For the text-containing cell, return its midpoint in [x, y] coordinate format. 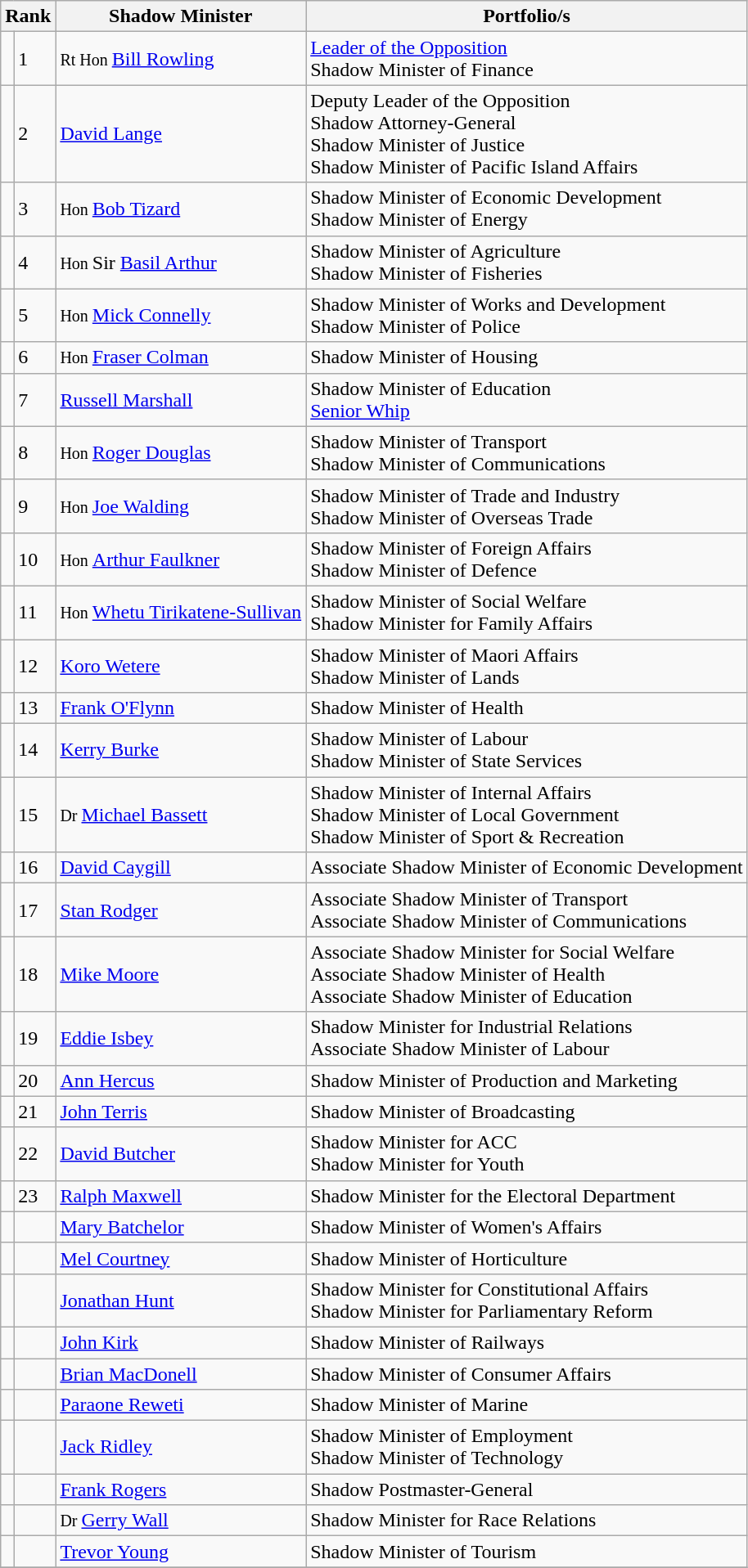
Shadow Minister of Women's Affairs [527, 1227]
Hon Mick Connelly [181, 316]
Shadow Minister of Internal AffairsShadow Minister of Local GovernmentShadow Minister of Sport & Recreation [527, 815]
Shadow Minister of AgricultureShadow Minister of Fisheries [527, 262]
Shadow Minister of Marine [527, 1405]
13 [34, 708]
Shadow Minister of Consumer Affairs [527, 1373]
7 [34, 399]
Shadow Minister of EmploymentShadow Minister of Technology [527, 1448]
Mel Courtney [181, 1258]
Rt Hon Bill Rowling [181, 59]
17 [34, 910]
David Lange [181, 134]
Shadow Minister of TransportShadow Minister of Communications [527, 453]
Jonathan Hunt [181, 1301]
Shadow Minister of Social WelfareShadow Minister for Family Affairs [527, 612]
Shadow Minister for Industrial RelationsAssociate Shadow Minister of Labour [527, 1039]
14 [34, 751]
1 [34, 59]
Eddie Isbey [181, 1039]
David Caygill [181, 868]
Hon Joe Walding [181, 505]
Associate Shadow Minister of Economic Development [527, 868]
Associate Shadow Minister for Social WelfareAssociate Shadow Minister of HealthAssociate Shadow Minister of Education [527, 974]
Mike Moore [181, 974]
Frank Rogers [181, 1489]
12 [34, 666]
Shadow Minister for Constitutional AffairsShadow Minister for Parliamentary Reform [527, 1301]
Shadow Minister for ACCShadow Minister for Youth [527, 1153]
Russell Marshall [181, 399]
Shadow Minister for Race Relations [527, 1521]
Frank O'Flynn [181, 708]
20 [34, 1081]
Brian MacDonell [181, 1373]
Shadow Minister of Maori AffairsShadow Minister of Lands [527, 666]
Hon Fraser Colman [181, 357]
Shadow Minister for the Electoral Department [527, 1196]
Leader of the OppositionShadow Minister of Finance [527, 59]
Shadow Minister of Tourism [527, 1552]
Shadow Minister of Production and Marketing [527, 1081]
Hon Roger Douglas [181, 453]
Shadow Minister of Foreign AffairsShadow Minister of Defence [527, 559]
Shadow Minister of Housing [527, 357]
Shadow Minister of LabourShadow Minister of State Services [527, 751]
Ann Hercus [181, 1081]
21 [34, 1112]
4 [34, 262]
Jack Ridley [181, 1448]
Hon Whetu Tirikatene-Sullivan [181, 612]
Dr Michael Bassett [181, 815]
11 [34, 612]
Koro Wetere [181, 666]
10 [34, 559]
Shadow Postmaster-General [527, 1489]
Shadow Minister [181, 16]
16 [34, 868]
Shadow Minister of Economic DevelopmentShadow Minister of Energy [527, 209]
15 [34, 815]
2 [34, 134]
Dr Gerry Wall [181, 1521]
8 [34, 453]
5 [34, 316]
Shadow Minister of Health [527, 708]
Trevor Young [181, 1552]
Ralph Maxwell [181, 1196]
Hon Arthur Faulkner [181, 559]
Mary Batchelor [181, 1227]
9 [34, 505]
Associate Shadow Minister of TransportAssociate Shadow Minister of Communications [527, 910]
John Terris [181, 1112]
Kerry Burke [181, 751]
Hon Sir Basil Arthur [181, 262]
Rank [28, 16]
Stan Rodger [181, 910]
23 [34, 1196]
Shadow Minister of EducationSenior Whip [527, 399]
Deputy Leader of the OppositionShadow Attorney-GeneralShadow Minister of JusticeShadow Minister of Pacific Island Affairs [527, 134]
Portfolio/s [527, 16]
Shadow Minister of Horticulture [527, 1258]
David Butcher [181, 1153]
Shadow Minister of Trade and IndustryShadow Minister of Overseas Trade [527, 505]
Hon Bob Tizard [181, 209]
18 [34, 974]
Shadow Minister of Railways [527, 1342]
Shadow Minister of Broadcasting [527, 1112]
Shadow Minister of Works and DevelopmentShadow Minister of Police [527, 316]
3 [34, 209]
6 [34, 357]
22 [34, 1153]
19 [34, 1039]
Paraone Reweti [181, 1405]
John Kirk [181, 1342]
